Return the (x, y) coordinate for the center point of the cell that contains the specified text.  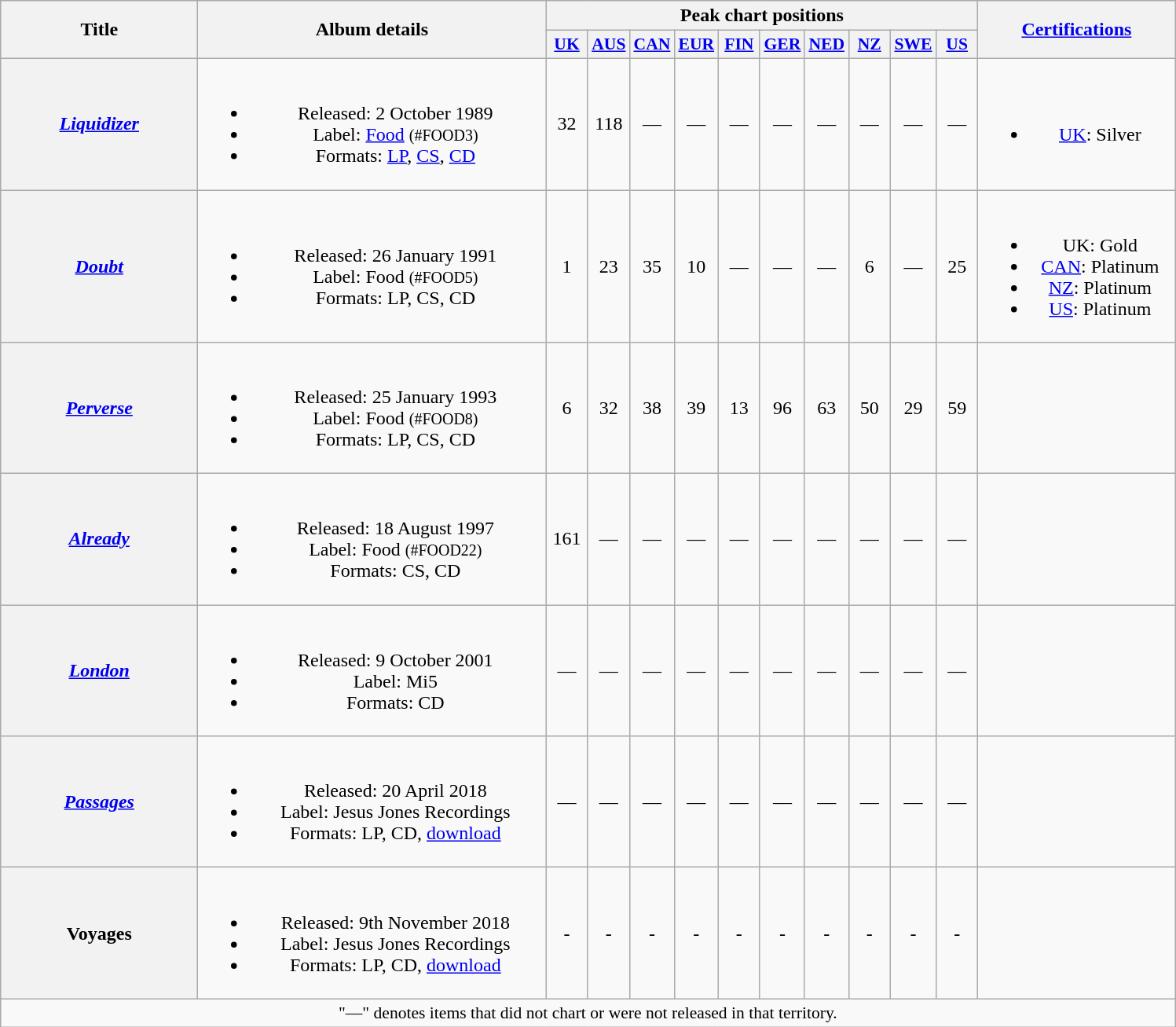
GER (782, 45)
Voyages (99, 933)
Released: 2 October 1989Label: Food (#FOOD3)Formats: LP, CS, CD (372, 124)
Released: 18 August 1997Label: Food (#FOOD22)Formats: CS, CD (372, 539)
50 (869, 409)
EUR (696, 45)
UK: Silver (1076, 124)
Released: 9 October 2001Label: Mi5Formats: CD (372, 671)
Peak chart positions (762, 16)
Released: 20 April 2018Label: Jesus Jones RecordingsFormats: LP, CD, download (372, 801)
FIN (738, 45)
161 (567, 539)
Liquidizer (99, 124)
35 (652, 266)
Released: 26 January 1991Label: Food (#FOOD5)Formats: LP, CS, CD (372, 266)
"—" denotes items that did not chart or were not released in that territory. (588, 1013)
UK (567, 45)
Released: 25 January 1993Label: Food (#FOOD8)Formats: LP, CS, CD (372, 409)
118 (608, 124)
96 (782, 409)
Album details (372, 30)
Perverse (99, 409)
29 (913, 409)
Passages (99, 801)
63 (826, 409)
23 (608, 266)
25 (957, 266)
SWE (913, 45)
CAN (652, 45)
10 (696, 266)
13 (738, 409)
Doubt (99, 266)
59 (957, 409)
US (957, 45)
Released: 9th November 2018Label: Jesus Jones RecordingsFormats: LP, CD, download (372, 933)
NZ (869, 45)
1 (567, 266)
39 (696, 409)
Title (99, 30)
Already (99, 539)
NED (826, 45)
London (99, 671)
UK: GoldCAN: PlatinumNZ: PlatinumUS: Platinum (1076, 266)
Certifications (1076, 30)
AUS (608, 45)
38 (652, 409)
